Capture the cell that displays the provided text and extract its [x, y] central coordinate. 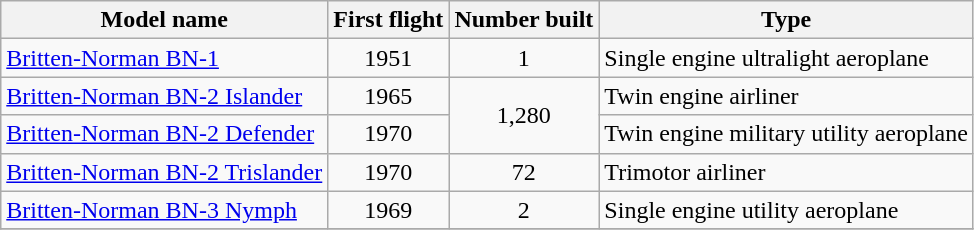
2 [524, 210]
Number built [524, 20]
Britten-Norman BN-3 Nymph [164, 210]
Single engine utility aeroplane [786, 210]
Britten-Norman BN-2 Islander [164, 96]
Britten-Norman BN-1 [164, 58]
1951 [388, 58]
1965 [388, 96]
Britten-Norman BN-2 Defender [164, 134]
Britten-Norman BN-2 Trislander [164, 172]
1 [524, 58]
Type [786, 20]
Single engine ultralight aeroplane [786, 58]
72 [524, 172]
Twin engine military utility aeroplane [786, 134]
First flight [388, 20]
1,280 [524, 115]
Twin engine airliner [786, 96]
Trimotor airliner [786, 172]
Model name [164, 20]
1969 [388, 210]
